Search for the cell housing the specified text and yield its [X, Y] center coordinate. 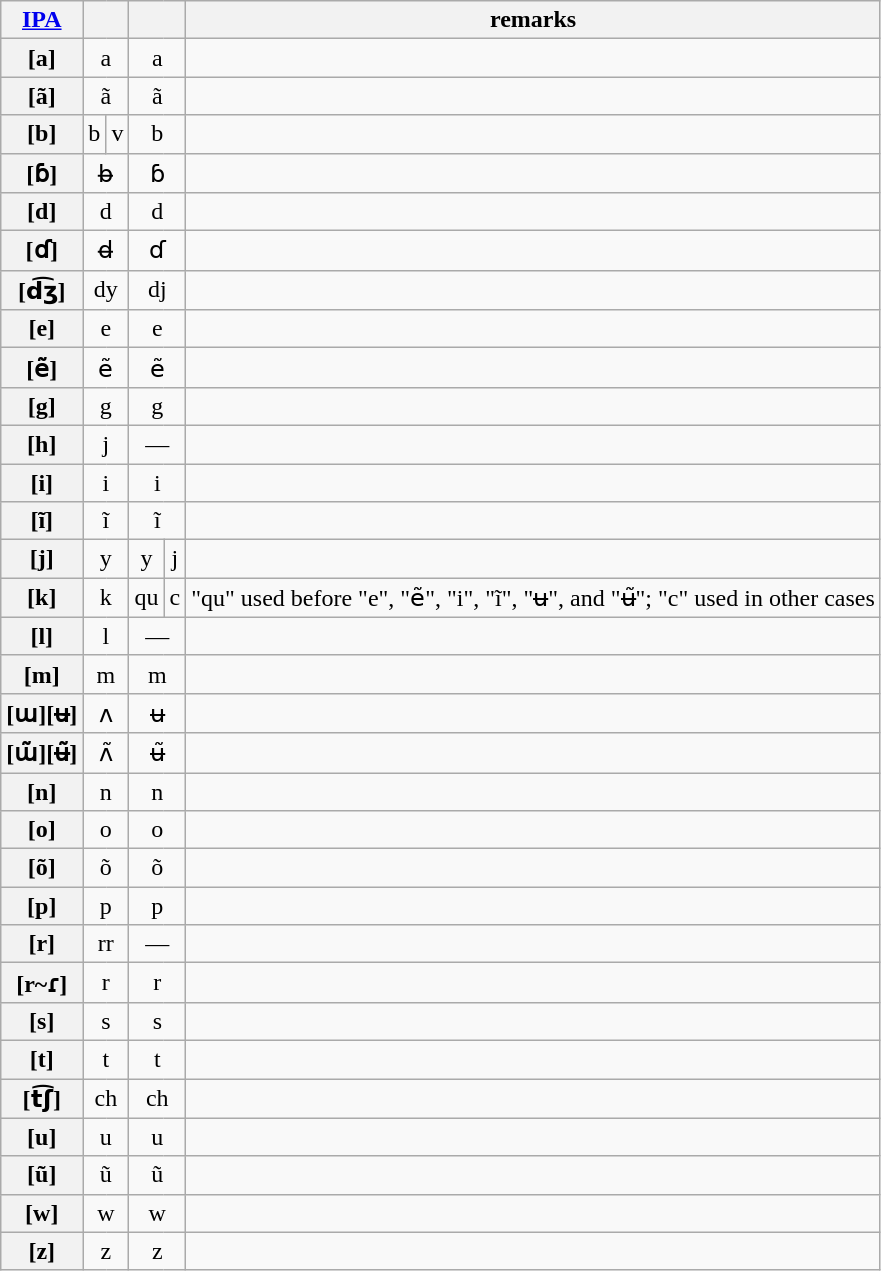
[s] [42, 1021]
rr [106, 944]
[t] [42, 1059]
[i] [42, 483]
ɗ [158, 251]
[j] [42, 559]
[t͡ʃ] [42, 1098]
[r~ɾ] [42, 983]
b̶ [106, 173]
[ĩ] [42, 521]
[ũ] [42, 1175]
[k] [42, 598]
[ɯ̃][ʉ̃] [42, 753]
ʉ [158, 713]
[ẽ] [42, 368]
c [175, 598]
[b] [42, 134]
[ɯ][ʉ] [42, 713]
[d] [42, 212]
ʉ̃ [158, 753]
l [106, 636]
qu [146, 598]
ɓ [158, 173]
k [106, 598]
[l] [42, 636]
d̶ [106, 251]
[z] [42, 1251]
[n] [42, 791]
[h] [42, 444]
v [118, 134]
[p] [42, 906]
[a] [42, 58]
[m] [42, 674]
[w] [42, 1213]
[õ] [42, 868]
"qu" used before "e", "ẽ", "i", "ĩ", "ʉ", and "ʉ̃"; "c" used in other cases [534, 598]
[o] [42, 830]
[d͡ʒ] [42, 290]
[u] [42, 1137]
[ɓ] [42, 173]
IPA [42, 20]
[e] [42, 329]
[ã] [42, 96]
ʌ̃ [106, 753]
[g] [42, 406]
remarks [534, 20]
[r] [42, 944]
ʌ [106, 713]
[ɗ] [42, 251]
dj [158, 290]
dy [106, 290]
